Return [x, y] of the center of cell containing provided text 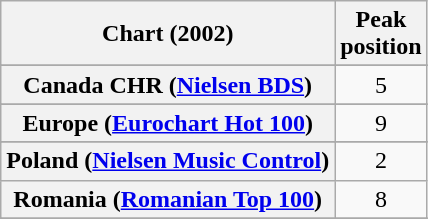
8 [381, 199]
2 [381, 161]
5 [381, 85]
Chart (2002) [168, 34]
Romania (Romanian Top 100) [168, 199]
Canada CHR (Nielsen BDS) [168, 85]
Peakposition [381, 34]
Europe (Eurochart Hot 100) [168, 123]
9 [381, 123]
Poland (Nielsen Music Control) [168, 161]
